Locate the cell with the specified text and output its [x, y] center coordinate. 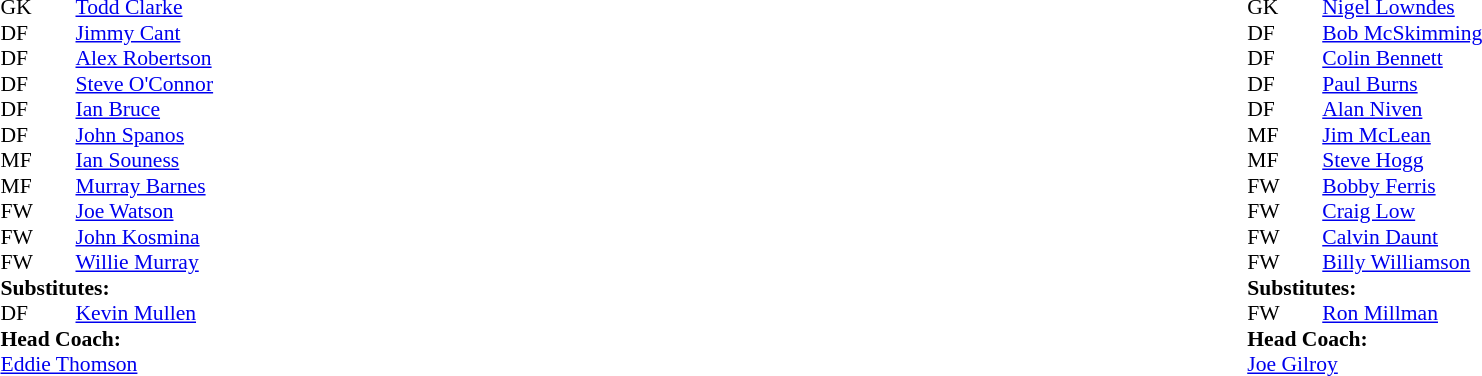
Ian Bruce [145, 109]
Paul Burns [1402, 84]
Willie Murray [145, 263]
Calvin Daunt [1402, 237]
John Kosmina [145, 237]
Ron Millman [1402, 313]
Jimmy Cant [145, 33]
John Spanos [145, 135]
Ian Souness [145, 161]
Alan Niven [1402, 109]
Craig Low [1402, 211]
Billy Williamson [1402, 263]
Steve Hogg [1402, 161]
Murray Barnes [145, 186]
Steve O'Connor [145, 84]
Joe Watson [145, 211]
Bob McSkimming [1402, 33]
Kevin Mullen [145, 313]
Alex Robertson [145, 59]
Jim McLean [1402, 135]
Bobby Ferris [1402, 186]
Colin Bennett [1402, 59]
